Locate the cell with the specified text and output its [x, y] center coordinate. 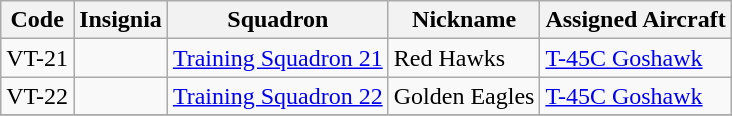
Nickname [464, 20]
Assigned Aircraft [636, 20]
Squadron [278, 20]
Training Squadron 21 [278, 58]
VT-22 [38, 96]
Red Hawks [464, 58]
VT-21 [38, 58]
Golden Eagles [464, 96]
Training Squadron 22 [278, 96]
Code [38, 20]
Insignia [121, 20]
